Capture the cell that displays the provided text and extract its [X, Y] central coordinate. 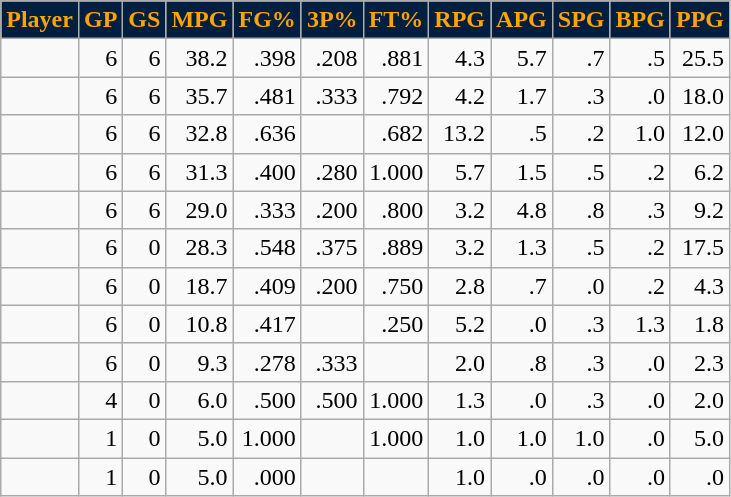
.250 [396, 324]
9.2 [700, 210]
.792 [396, 96]
.000 [267, 477]
31.3 [200, 172]
29.0 [200, 210]
17.5 [700, 248]
28.3 [200, 248]
RPG [460, 20]
.881 [396, 58]
GS [144, 20]
5.2 [460, 324]
.682 [396, 134]
Player [40, 20]
.398 [267, 58]
13.2 [460, 134]
32.8 [200, 134]
.208 [332, 58]
25.5 [700, 58]
10.8 [200, 324]
3P% [332, 20]
SPG [581, 20]
6.2 [700, 172]
.400 [267, 172]
18.7 [200, 286]
FG% [267, 20]
18.0 [700, 96]
38.2 [200, 58]
35.7 [200, 96]
.636 [267, 134]
.889 [396, 248]
1.8 [700, 324]
4.8 [522, 210]
.548 [267, 248]
12.0 [700, 134]
.280 [332, 172]
2.8 [460, 286]
.409 [267, 286]
GP [100, 20]
.278 [267, 362]
FT% [396, 20]
4 [100, 400]
1.5 [522, 172]
BPG [640, 20]
2.3 [700, 362]
APG [522, 20]
.481 [267, 96]
.800 [396, 210]
PPG [700, 20]
9.3 [200, 362]
MPG [200, 20]
.375 [332, 248]
1.7 [522, 96]
6.0 [200, 400]
.417 [267, 324]
.750 [396, 286]
4.2 [460, 96]
